Return the (X, Y) coordinate for the center point of the cell that contains the specified text.  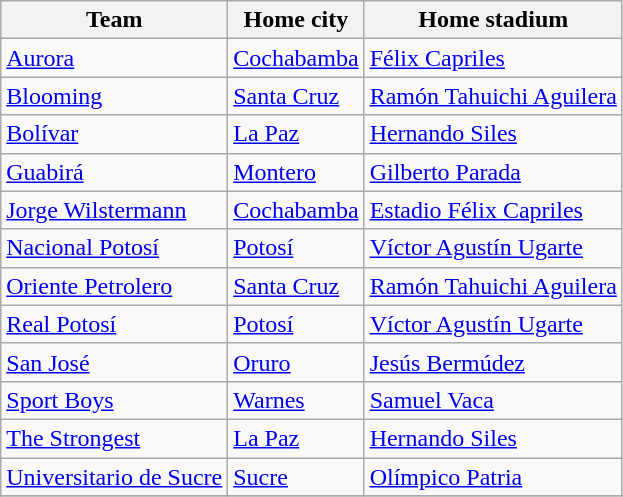
Bolívar (114, 134)
Jesús Bermúdez (493, 362)
Nacional Potosí (114, 248)
Universitario de Sucre (114, 477)
Sucre (296, 477)
Guabirá (114, 172)
Oriente Petrolero (114, 286)
The Strongest (114, 438)
Félix Capriles (493, 58)
Sport Boys (114, 400)
Olímpico Patria (493, 477)
Warnes (296, 400)
Real Potosí (114, 324)
Estadio Félix Capriles (493, 210)
Gilberto Parada (493, 172)
San José (114, 362)
Oruro (296, 362)
Jorge Wilstermann (114, 210)
Team (114, 20)
Aurora (114, 58)
Samuel Vaca (493, 400)
Blooming (114, 96)
Home city (296, 20)
Home stadium (493, 20)
Montero (296, 172)
